Find where the given text appears and provide that cell's center as (x, y) coordinate. 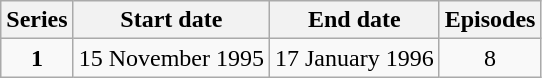
Series (37, 20)
15 November 1995 (171, 58)
17 January 1996 (354, 58)
Episodes (490, 20)
Start date (171, 20)
8 (490, 58)
End date (354, 20)
1 (37, 58)
